Scan for the cell matching the given text and deliver its [x, y] coordinate at center. 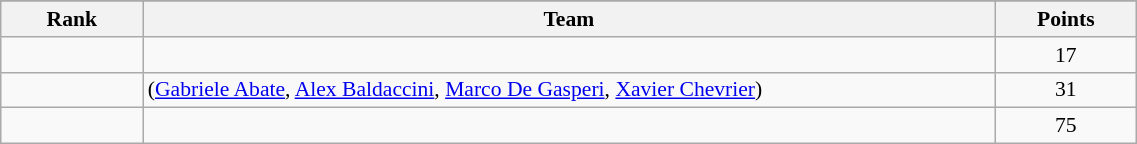
Rank [72, 19]
75 [1066, 126]
17 [1066, 55]
(Gabriele Abate, Alex Baldaccini, Marco De Gasperi, Xavier Chevrier) [569, 90]
Team [569, 19]
Points [1066, 19]
31 [1066, 90]
